Capture the cell that displays the provided text and extract its [X, Y] central coordinate. 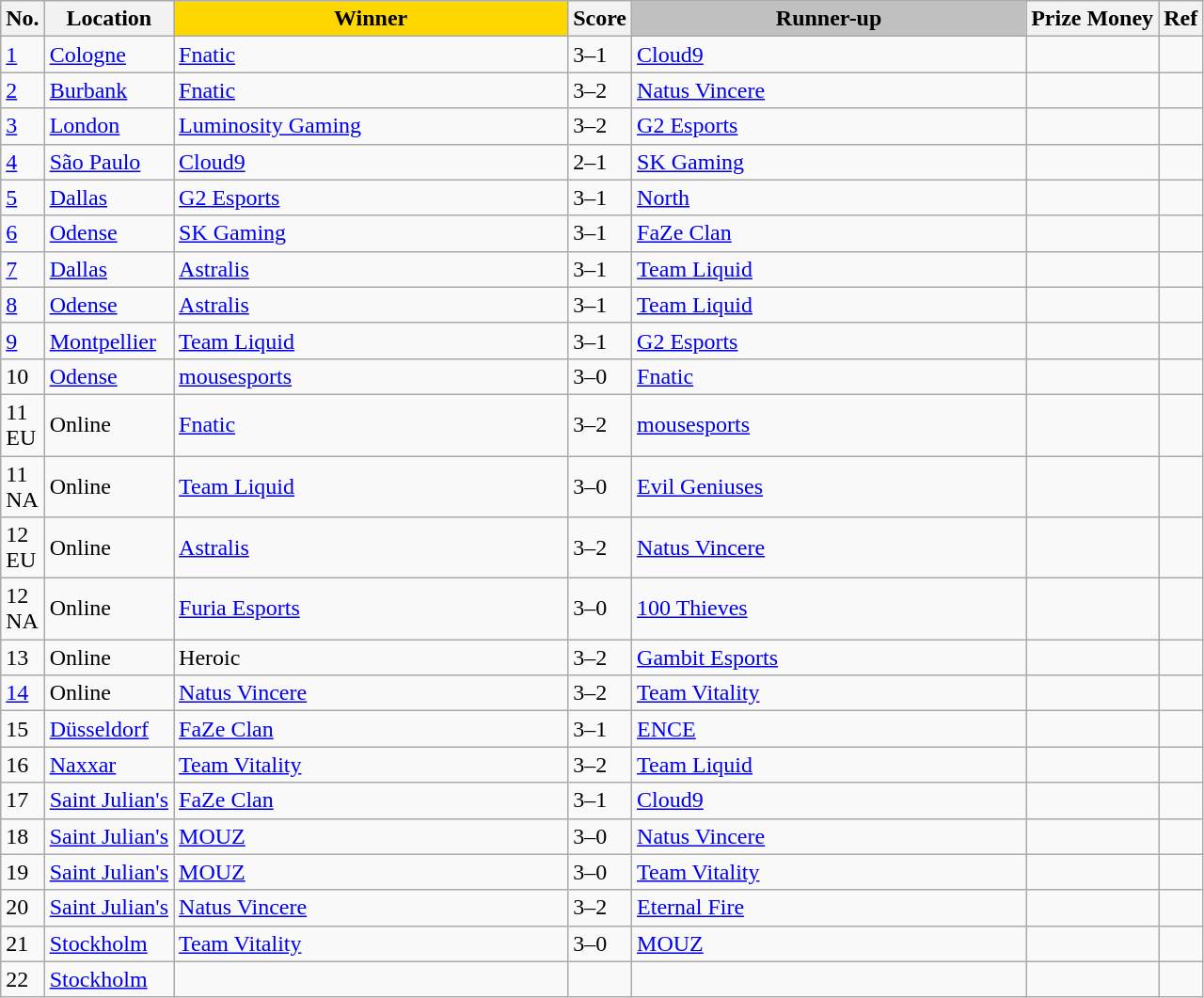
18 [23, 836]
20 [23, 908]
No. [23, 19]
100 Thieves [830, 610]
11 EU [23, 425]
13 [23, 657]
2 [23, 90]
London [109, 126]
14 [23, 693]
11 NA [23, 485]
1 [23, 55]
Heroic [371, 657]
3 [23, 126]
10 [23, 376]
Evil Geniuses [830, 485]
16 [23, 765]
Score [600, 19]
15 [23, 729]
Gambit Esports [830, 657]
Location [109, 19]
Winner [371, 19]
Luminosity Gaming [371, 126]
Ref [1181, 19]
17 [23, 800]
12 NA [23, 610]
8 [23, 305]
22 [23, 979]
9 [23, 341]
2–1 [600, 162]
Cologne [109, 55]
Prize Money [1093, 19]
6 [23, 233]
São Paulo [109, 162]
4 [23, 162]
21 [23, 943]
Düsseldorf [109, 729]
19 [23, 872]
Montpellier [109, 341]
12 EU [23, 547]
Naxxar [109, 765]
7 [23, 269]
5 [23, 198]
Eternal Fire [830, 908]
Furia Esports [371, 610]
Runner-up [830, 19]
North [830, 198]
ENCE [830, 729]
Burbank [109, 90]
